Provide the [x, y] coordinate of the cell's center where the given text is located.  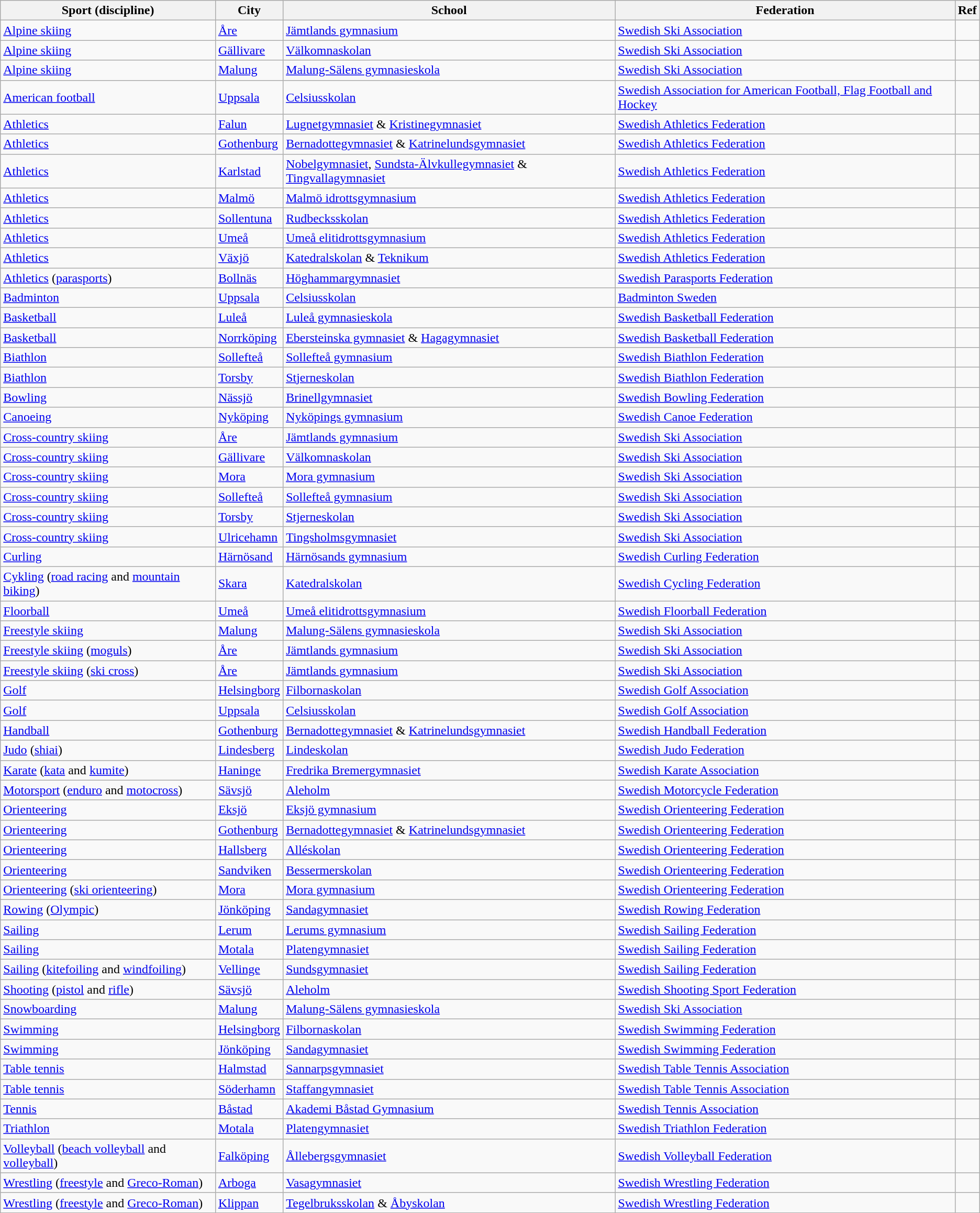
Badminton Sweden [785, 298]
Swedish Volleyball Federation [785, 1156]
Hallsberg [249, 850]
Ulricehamn [249, 537]
Haninge [249, 770]
Snowboarding [108, 1009]
Swedish Canoe Federation [785, 417]
Bowling [108, 397]
Växjö [249, 258]
Malmö idrottsgymnasium [449, 198]
City [249, 10]
Canoeing [108, 417]
Freestyle skiing (ski cross) [108, 671]
Swedish Shooting Sport Federation [785, 989]
Ållebergsgymnasiet [449, 1156]
Eksjö gymnasium [449, 810]
Lerum [249, 929]
Tegelbruksskolan & Åbyskolan [449, 1203]
Handball [108, 730]
Sport (discipline) [108, 10]
Freestyle skiing (moguls) [108, 651]
Höghammargymnasiet [449, 278]
Sailing (kitefoiling and windfoiling) [108, 970]
Volleyball (beach volleyball and volleyball) [108, 1156]
Lugnetgymnasiet & Kristinegymnasiet [449, 124]
Lindesberg [249, 750]
Triathlon [108, 1129]
Eksjö [249, 810]
Ref [967, 10]
Sollentuna [249, 218]
Curling [108, 557]
Swedish Bowling Federation [785, 397]
Swedish Rowing Federation [785, 909]
Båstad [249, 1109]
Katedralskolan [449, 583]
Swedish Cycling Federation [785, 583]
Alléskolan [449, 850]
Falun [249, 124]
American football [108, 97]
Tennis [108, 1109]
Swedish Curling Federation [785, 557]
Orienteering (ski orienteering) [108, 889]
Ebersteinska gymnasiet & Hagagymnasiet [449, 338]
Swedish Triathlon Federation [785, 1129]
Swedish Motorcycle Federation [785, 790]
Klippan [249, 1203]
Shooting (pistol and rifle) [108, 989]
Vasagymnasiet [449, 1183]
Swedish Floorball Federation [785, 611]
Falköping [249, 1156]
Motorsport (enduro and motocross) [108, 790]
Swedish Karate Association [785, 770]
Brinellgymnasiet [449, 397]
Sundsgymnasiet [449, 970]
Swedish Handball Federation [785, 730]
Arboga [249, 1183]
Swedish Parasports Federation [785, 278]
Katedralskolan & Teknikum [449, 258]
Sannarpsgymnasiet [449, 1069]
Skara [249, 583]
Floorball [108, 611]
Karlstad [249, 171]
Söderhamn [249, 1089]
Lindeskolan [449, 750]
Sandviken [249, 870]
Halmstad [249, 1069]
Rowing (Olympic) [108, 909]
Malmö [249, 198]
Bollnäs [249, 278]
School [449, 10]
Karate (kata and kumite) [108, 770]
Tingsholmsgymnasiet [449, 537]
Athletics (parasports) [108, 278]
Cykling (road racing and mountain biking) [108, 583]
Judo (shiai) [108, 750]
Akademi Båstad Gymnasium [449, 1109]
Staffangymnasiet [449, 1089]
Nässjö [249, 397]
Lerums gymnasium [449, 929]
Fredrika Bremergymnasiet [449, 770]
Federation [785, 10]
Badminton [108, 298]
Swedish Judo Federation [785, 750]
Luleå gymnasieskola [449, 318]
Swedish Association for American Football, Flag Football and Hockey [785, 97]
Norrköping [249, 338]
Nyköpings gymnasium [449, 417]
Bessermerskolan [449, 870]
Nyköping [249, 417]
Härnösands gymnasium [449, 557]
Luleå [249, 318]
Nobelgymnasiet, Sundsta-Älvkullegymnasiet & Tingvallagymnasiet [449, 171]
Freestyle skiing [108, 631]
Vellinge [249, 970]
Swedish Tennis Association [785, 1109]
Härnösand [249, 557]
Rudbecksskolan [449, 218]
